Return the (X, Y) coordinate for the center point of the cell that contains the specified text.  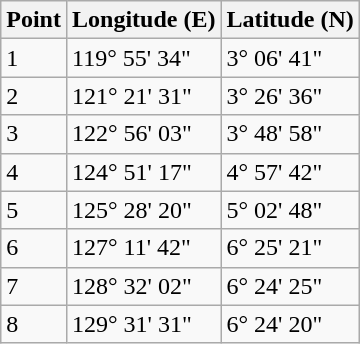
5° 02' 48" (290, 210)
1 (34, 58)
Longitude (E) (143, 20)
Latitude (N) (290, 20)
7 (34, 286)
3° 48' 58" (290, 134)
4° 57' 42" (290, 172)
6° 25' 21" (290, 248)
119° 55' 34" (143, 58)
3° 06' 41" (290, 58)
3 (34, 134)
125° 28' 20" (143, 210)
128° 32' 02" (143, 286)
2 (34, 96)
3° 26' 36" (290, 96)
6° 24' 25" (290, 286)
5 (34, 210)
4 (34, 172)
129° 31' 31" (143, 324)
127° 11' 42" (143, 248)
Point (34, 20)
122° 56' 03" (143, 134)
121° 21' 31" (143, 96)
8 (34, 324)
124° 51' 17" (143, 172)
6° 24' 20" (290, 324)
6 (34, 248)
